From the cell containing the given text, extract its center point as (X, Y) coordinate. 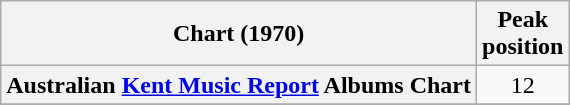
Peakposition (523, 34)
Chart (1970) (239, 34)
Australian Kent Music Report Albums Chart (239, 85)
12 (523, 85)
